Return [X, Y] of the center of cell containing provided text 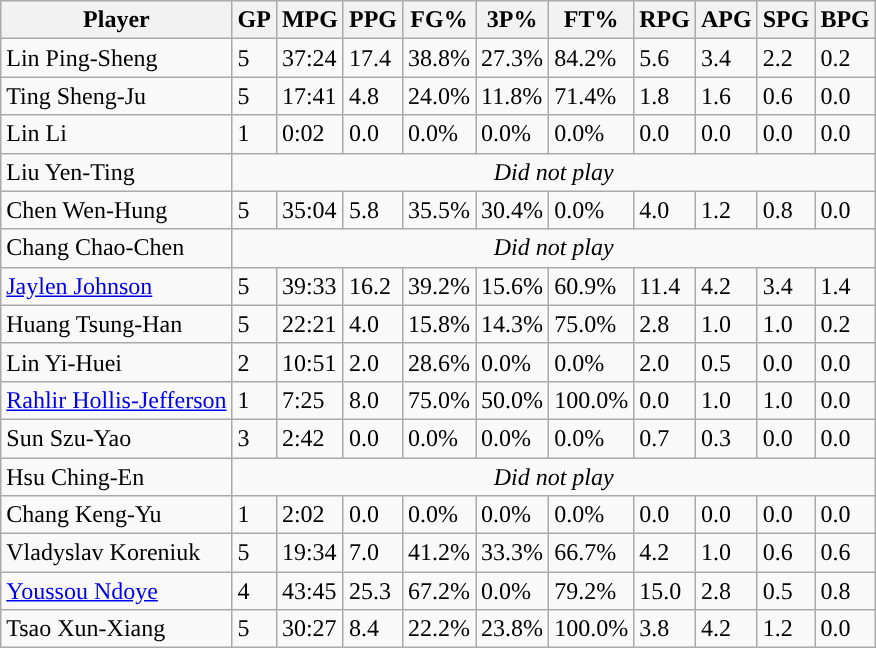
Vladyslav Koreniuk [116, 553]
23.8% [512, 629]
15.8% [440, 324]
Lin Yi-Huei [116, 362]
APG [726, 20]
30:27 [310, 629]
RPG [665, 20]
BPG [845, 20]
1.6 [726, 96]
60.9% [592, 286]
7.0 [372, 553]
50.0% [512, 400]
1.4 [845, 286]
11.8% [512, 96]
7:25 [310, 400]
0:02 [310, 134]
8.0 [372, 400]
8.4 [372, 629]
3.8 [665, 629]
39.2% [440, 286]
Liu Yen-Ting [116, 172]
19:34 [310, 553]
4.8 [372, 96]
15.0 [665, 591]
24.0% [440, 96]
Chen Wen-Hung [116, 210]
22:21 [310, 324]
GP [254, 20]
66.7% [592, 553]
FT% [592, 20]
PPG [372, 20]
2.2 [786, 58]
Chang Chao-Chen [116, 248]
33.3% [512, 553]
Lin Li [116, 134]
67.2% [440, 591]
Sun Szu-Yao [116, 438]
43:45 [310, 591]
Lin Ping-Sheng [116, 58]
5.8 [372, 210]
Tsao Xun-Xiang [116, 629]
25.3 [372, 591]
Chang Keng-Yu [116, 515]
0.3 [726, 438]
30.4% [512, 210]
37:24 [310, 58]
Rahlir Hollis-Jefferson [116, 400]
Jaylen Johnson [116, 286]
FG% [440, 20]
4 [254, 591]
35.5% [440, 210]
2:42 [310, 438]
14.3% [512, 324]
Huang Tsung-Han [116, 324]
35:04 [310, 210]
27.3% [512, 58]
Hsu Ching-En [116, 477]
84.2% [592, 58]
39:33 [310, 286]
71.4% [592, 96]
1.8 [665, 96]
0.7 [665, 438]
22.2% [440, 629]
MPG [310, 20]
15.6% [512, 286]
79.2% [592, 591]
17:41 [310, 96]
41.2% [440, 553]
Player [116, 20]
38.8% [440, 58]
3P% [512, 20]
Ting Sheng-Ju [116, 96]
Youssou Ndoye [116, 591]
5.6 [665, 58]
2:02 [310, 515]
3 [254, 438]
11.4 [665, 286]
10:51 [310, 362]
28.6% [440, 362]
2 [254, 362]
SPG [786, 20]
16.2 [372, 286]
17.4 [372, 58]
